Return [x, y] of the center of cell containing provided text 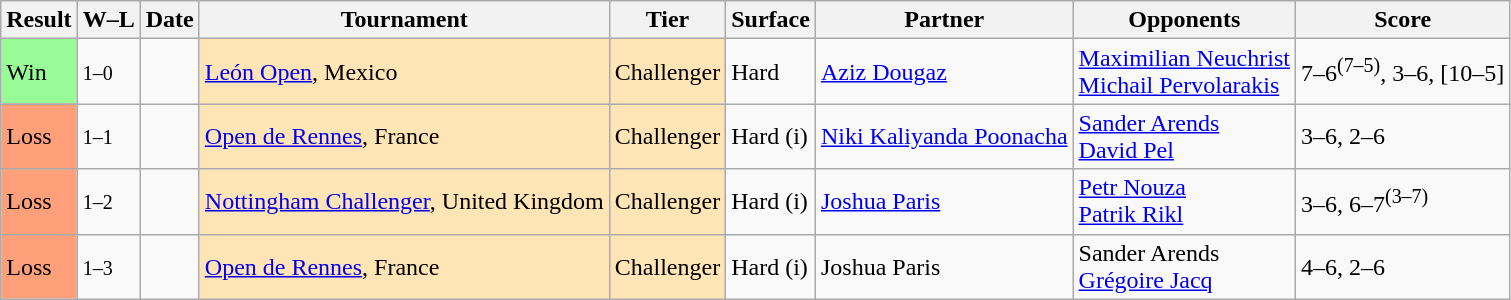
León Open, Mexico [404, 72]
Partner [944, 20]
3–6, 6–7(3–7) [1402, 202]
Hard [771, 72]
Result [39, 20]
Surface [771, 20]
7–6(7–5), 3–6, [10–5] [1402, 72]
1–1 [108, 136]
Sander Arends David Pel [1184, 136]
1–3 [108, 266]
Score [1402, 20]
W–L [108, 20]
4–6, 2–6 [1402, 266]
Aziz Dougaz [944, 72]
1–0 [108, 72]
Petr Nouza Patrik Rikl [1184, 202]
Date [170, 20]
1–2 [108, 202]
Win [39, 72]
Opponents [1184, 20]
Niki Kaliyanda Poonacha [944, 136]
Sander Arends Grégoire Jacq [1184, 266]
Nottingham Challenger, United Kingdom [404, 202]
Maximilian Neuchrist Michail Pervolarakis [1184, 72]
Tournament [404, 20]
Tier [667, 20]
3–6, 2–6 [1402, 136]
